Locate the cell with the specified text and output its (x, y) center coordinate. 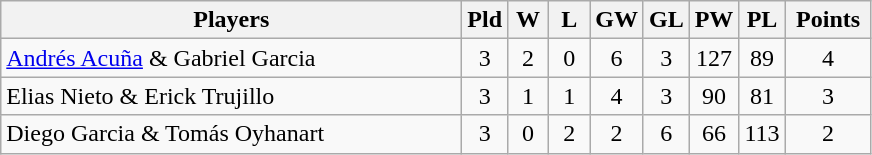
90 (714, 96)
GW (617, 20)
113 (762, 134)
66 (714, 134)
Diego Garcia & Tomás Oyhanart (232, 134)
89 (762, 58)
GL (666, 20)
PW (714, 20)
Points (828, 20)
Andrés Acuña & Gabriel Garcia (232, 58)
127 (714, 58)
W (528, 20)
Pld (485, 20)
Players (232, 20)
L (570, 20)
PL (762, 20)
Elias Nieto & Erick Trujillo (232, 96)
81 (762, 96)
